Return [X, Y] of the center of cell containing provided text 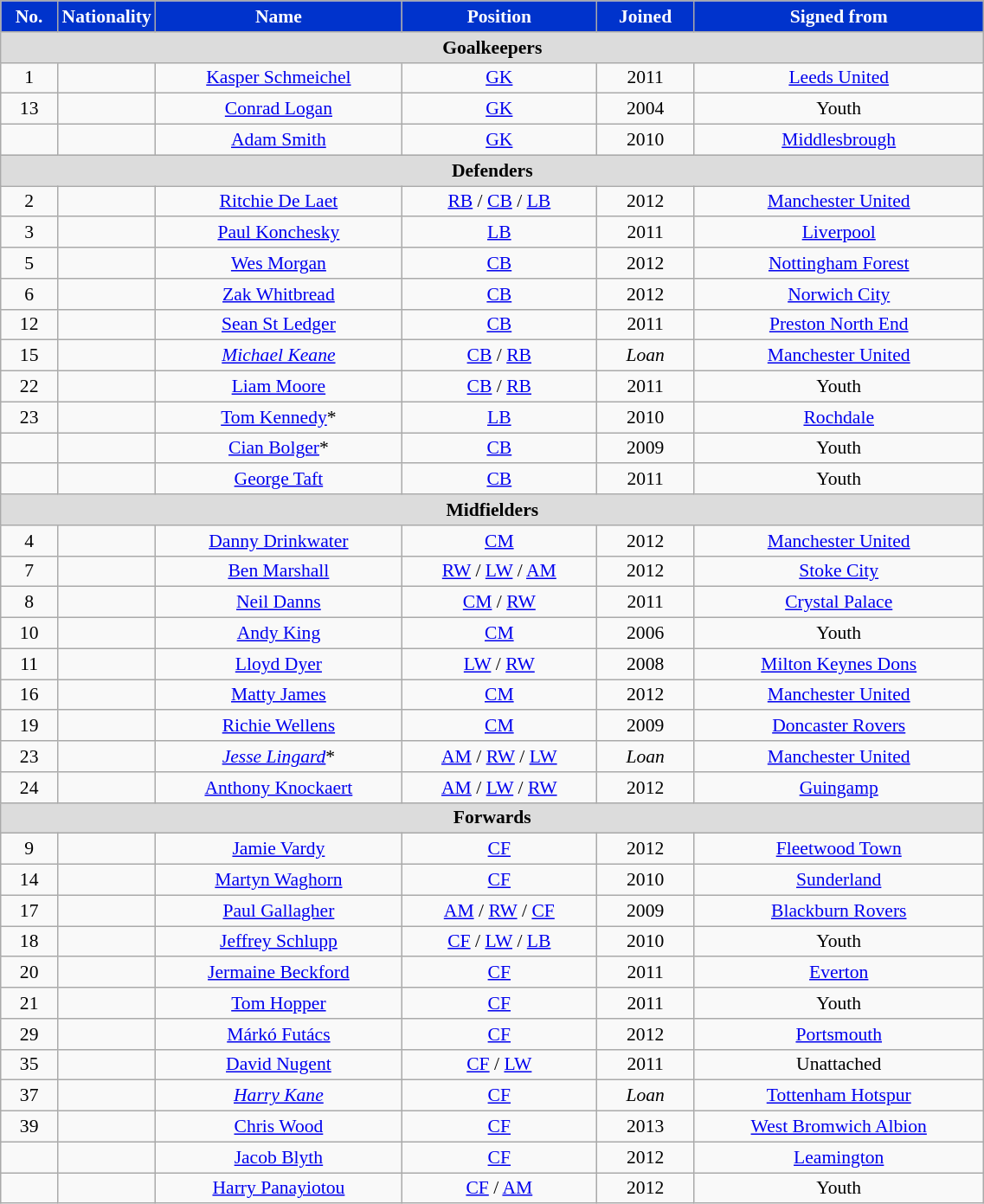
Jamie Vardy [279, 849]
11 [29, 664]
2008 [646, 664]
Harry Kane [279, 1096]
West Bromwich Albion [839, 1127]
Richie Wellens [279, 726]
Wes Morgan [279, 263]
3 [29, 233]
Nationality [107, 16]
Jesse Lingard* [279, 757]
5 [29, 263]
Name [279, 16]
Nottingham Forest [839, 263]
24 [29, 788]
2013 [646, 1127]
CM / RW [499, 602]
David Nugent [279, 1065]
Norwich City [839, 294]
22 [29, 387]
Tottenham Hotspur [839, 1096]
Preston North End [839, 325]
Adam Smith [279, 140]
Liverpool [839, 233]
No. [29, 16]
Goalkeepers [492, 48]
13 [29, 109]
2004 [646, 109]
Defenders [492, 171]
9 [29, 849]
2006 [646, 634]
AM / RW / LW [499, 757]
Jermaine Beckford [279, 973]
6 [29, 294]
Michael Keane [279, 356]
16 [29, 695]
Everton [839, 973]
Matty James [279, 695]
Zak Whitbread [279, 294]
8 [29, 602]
Blackburn Rovers [839, 911]
1 [29, 78]
Chris Wood [279, 1127]
19 [29, 726]
20 [29, 973]
Martyn Waghorn [279, 880]
7 [29, 571]
Crystal Palace [839, 602]
12 [29, 325]
Unattached [839, 1065]
Portsmouth [839, 1034]
Márkó Futács [279, 1034]
Forwards [492, 818]
15 [29, 356]
2 [29, 202]
4 [29, 541]
18 [29, 942]
Kasper Schmeichel [279, 78]
37 [29, 1096]
14 [29, 880]
Ben Marshall [279, 571]
RW / LW / AM [499, 571]
Fleetwood Town [839, 849]
Jeffrey Schlupp [279, 942]
RB / CB / LB [499, 202]
Milton Keynes Dons [839, 664]
Guingamp [839, 788]
21 [29, 1003]
17 [29, 911]
Anthony Knockaert [279, 788]
Liam Moore [279, 387]
Tom Hopper [279, 1003]
Midfielders [492, 510]
Jacob Blyth [279, 1157]
Leamington [839, 1157]
Ritchie De Laet [279, 202]
39 [29, 1127]
Signed from [839, 16]
Leeds United [839, 78]
Rochdale [839, 417]
CF / LW [499, 1065]
Position [499, 16]
Paul Gallagher [279, 911]
10 [29, 634]
Conrad Logan [279, 109]
Joined [646, 16]
CF / AM [499, 1188]
LW / RW [499, 664]
CF / LW / LB [499, 942]
Danny Drinkwater [279, 541]
George Taft [279, 480]
Andy King [279, 634]
Cian Bolger* [279, 448]
29 [29, 1034]
35 [29, 1065]
Doncaster Rovers [839, 726]
AM / LW / RW [499, 788]
Paul Konchesky [279, 233]
Lloyd Dyer [279, 664]
Harry Panayiotou [279, 1188]
Sunderland [839, 880]
Neil Danns [279, 602]
Sean St Ledger [279, 325]
AM / RW / CF [499, 911]
Middlesbrough [839, 140]
Stoke City [839, 571]
Tom Kennedy* [279, 417]
